Return [x, y] of the center of cell containing provided text 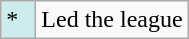
Led the league [112, 20]
* [18, 20]
